Capture the cell that displays the provided text and extract its (X, Y) central coordinate. 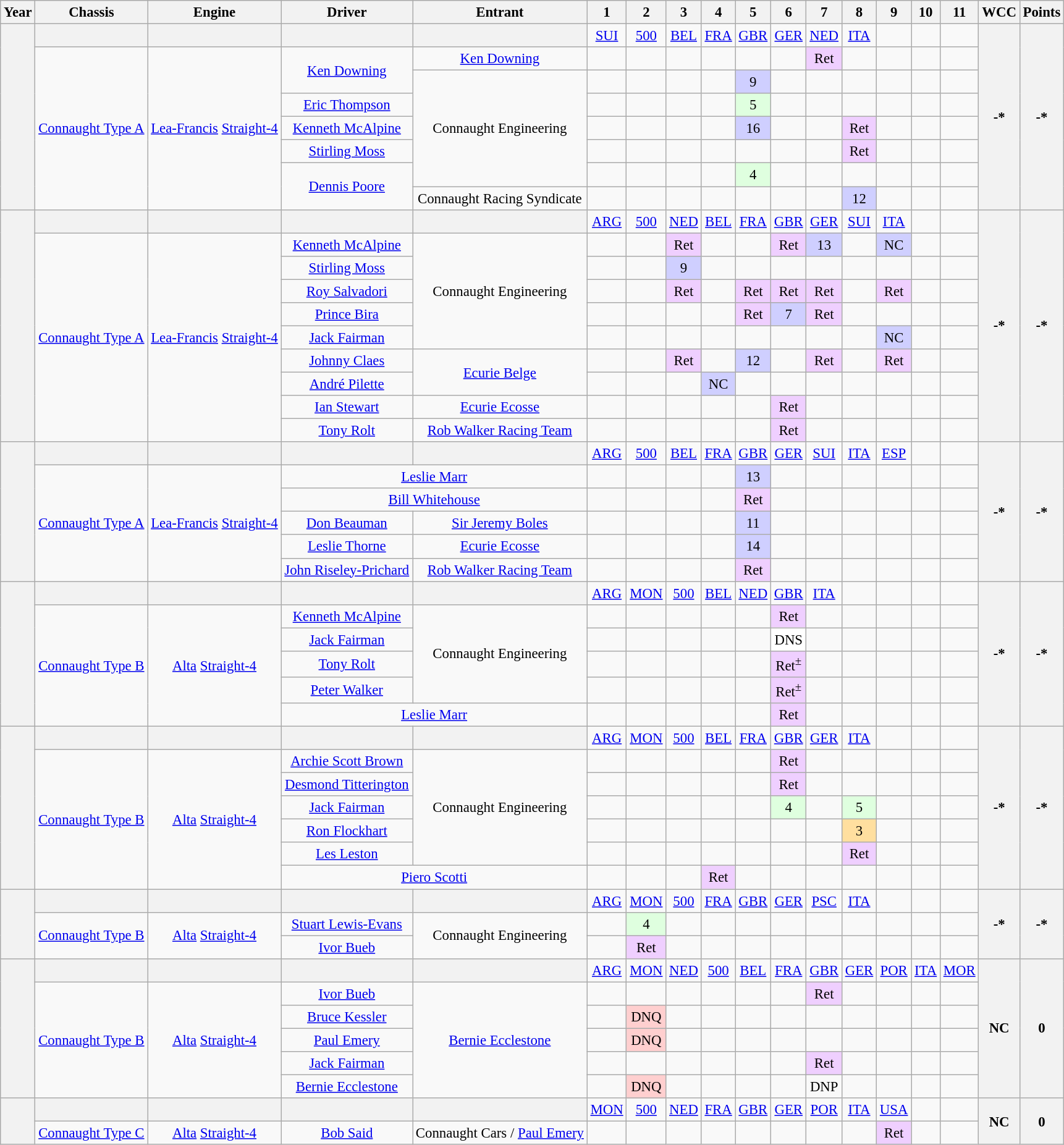
DNP (824, 1086)
Prince Bira (347, 315)
Driver (347, 12)
Engine (214, 12)
Piero Scotti (434, 877)
Bill Whitehouse (434, 500)
Year (18, 12)
Dennis Poore (347, 187)
Chassis (91, 12)
Bruce Kessler (347, 1017)
Ron Flockhart (347, 831)
ESP (894, 454)
Points (1042, 12)
Ian Stewart (347, 407)
Entrant (500, 12)
8 (859, 12)
Les Leston (347, 855)
Connaught Type C (91, 1133)
Ecurie Belge (500, 372)
Stuart Lewis-Evans (347, 924)
Peter Walker (347, 690)
Sir Jeremy Boles (500, 523)
14 (753, 547)
USA (894, 1110)
16 (753, 129)
MOR (959, 970)
Connaught Cars / Paul Emery (500, 1133)
Don Beauman (347, 523)
Archie Scott Brown (347, 761)
Roy Salvadori (347, 291)
Connaught Racing Syndicate (500, 198)
PSC (824, 901)
Johnny Claes (347, 361)
Paul Emery (347, 1040)
DNS (788, 640)
1 (607, 12)
Leslie Thorne (347, 547)
Bob Said (347, 1133)
10 (926, 12)
WCC (999, 12)
2 (646, 12)
André Pilette (347, 384)
Eric Thompson (347, 105)
Desmond Titterington (347, 785)
John Riseley-Prichard (347, 570)
6 (788, 12)
